Locate the cell with the specified text and output its (X, Y) center coordinate. 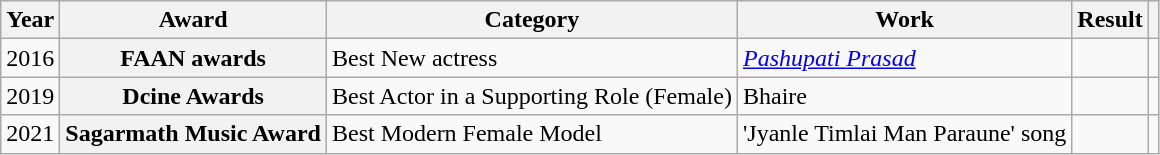
Best Actor in a Supporting Role (Female) (532, 96)
2019 (30, 96)
Pashupati Prasad (904, 58)
Bhaire (904, 96)
'Jyanle Timlai Man Paraune' song (904, 134)
2021 (30, 134)
Award (194, 20)
Best New actress (532, 58)
Work (904, 20)
Sagarmath Music Award (194, 134)
Result (1110, 20)
Year (30, 20)
2016 (30, 58)
Best Modern Female Model (532, 134)
Category (532, 20)
Dcine Awards (194, 96)
FAAN awards (194, 58)
